Identify which cell holds the provided text, then report its (X, Y) central coordinate. 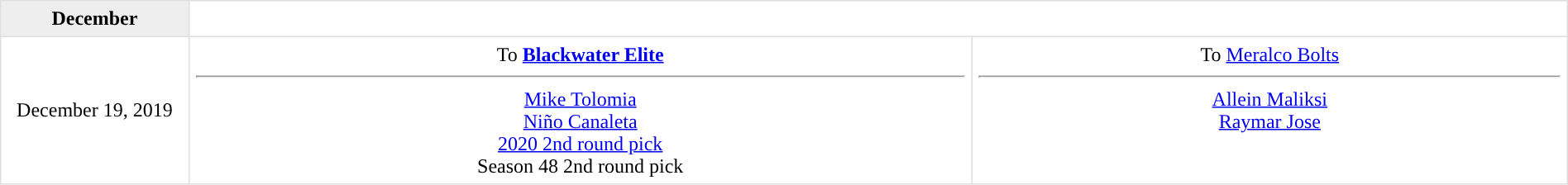
To Meralco BoltsAllein MaliksiRaymar Jose (1269, 110)
December (94, 19)
To Blackwater EliteMike TolomiaNiño Canaleta2020 2nd round pickSeason 48 2nd round pick (581, 110)
December 19, 2019 (94, 110)
